From the cell containing the given text, extract its center point as (x, y) coordinate. 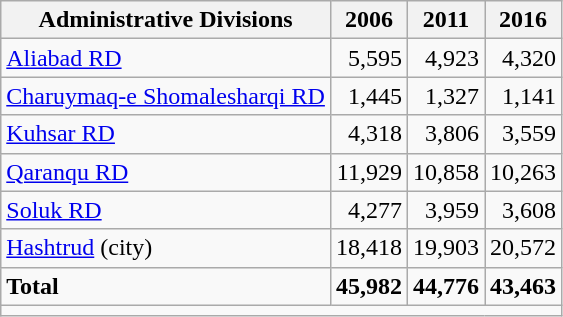
Total (166, 286)
1,445 (368, 96)
3,608 (524, 210)
4,277 (368, 210)
19,903 (446, 248)
1,327 (446, 96)
20,572 (524, 248)
3,806 (446, 134)
2016 (524, 20)
5,595 (368, 58)
Kuhsar RD (166, 134)
10,858 (446, 172)
4,318 (368, 134)
4,320 (524, 58)
Soluk RD (166, 210)
43,463 (524, 286)
4,923 (446, 58)
18,418 (368, 248)
2011 (446, 20)
Charuymaq-e Shomalesharqi RD (166, 96)
3,959 (446, 210)
Hashtrud (city) (166, 248)
2006 (368, 20)
44,776 (446, 286)
45,982 (368, 286)
10,263 (524, 172)
1,141 (524, 96)
Administrative Divisions (166, 20)
3,559 (524, 134)
11,929 (368, 172)
Aliabad RD (166, 58)
Qaranqu RD (166, 172)
